Search for the cell housing the specified text and yield its (X, Y) center coordinate. 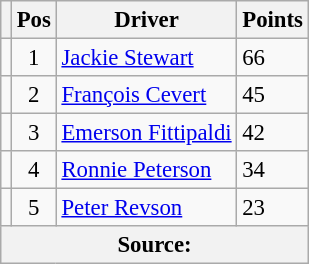
34 (272, 170)
Source: (155, 245)
4 (34, 170)
45 (272, 95)
5 (34, 208)
66 (272, 58)
Jackie Stewart (146, 58)
Points (272, 20)
1 (34, 58)
Pos (34, 20)
3 (34, 133)
François Cevert (146, 95)
Peter Revson (146, 208)
42 (272, 133)
Driver (146, 20)
23 (272, 208)
Emerson Fittipaldi (146, 133)
Ronnie Peterson (146, 170)
2 (34, 95)
